Output the (X, Y) coordinate of the center of the cell containing the given text.  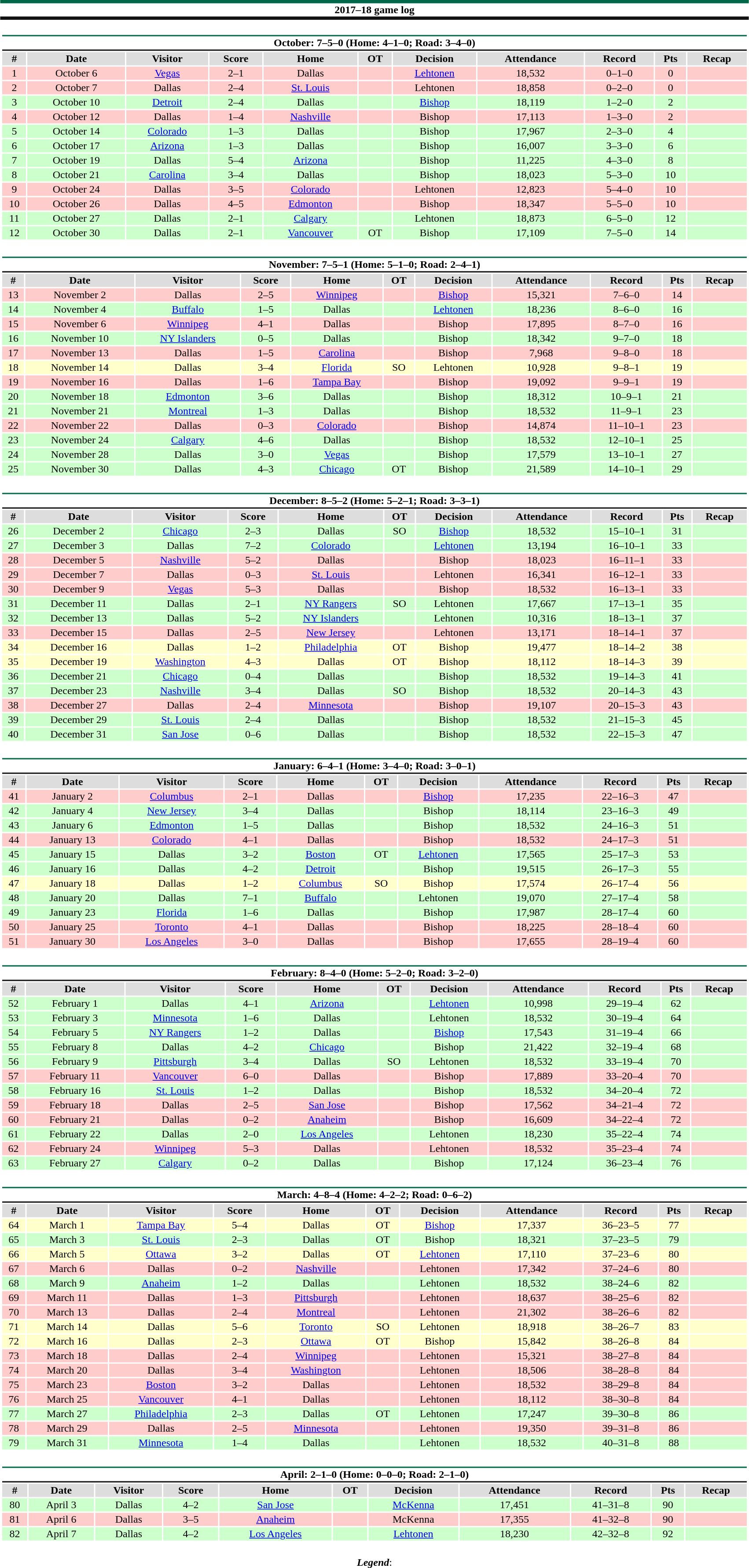
7,968 (541, 353)
19,070 (531, 898)
88 (673, 1443)
17,110 (532, 1254)
18,918 (532, 1327)
11–10–1 (626, 425)
0–1–0 (619, 73)
35–23–4 (624, 1148)
March 29 (67, 1428)
21,589 (541, 469)
38–28–8 (620, 1370)
38–24–6 (620, 1283)
10,316 (541, 618)
December 13 (78, 618)
16,609 (538, 1119)
7–6–0 (626, 295)
5–3–0 (619, 175)
44 (14, 840)
0–4 (253, 676)
January 25 (72, 927)
32–19–4 (624, 1047)
November 22 (80, 425)
19,350 (532, 1428)
January 30 (72, 942)
8–7–0 (626, 324)
November 4 (80, 309)
7–1 (250, 898)
April 7 (61, 1534)
40 (13, 734)
38–26–6 (620, 1312)
17,562 (538, 1105)
28–17–4 (620, 913)
81 (15, 1520)
1–3–0 (619, 117)
December 5 (78, 560)
35–22–4 (624, 1134)
34–22–4 (624, 1119)
18,225 (531, 927)
37–23–6 (620, 1254)
17–13–1 (627, 604)
38–26–8 (620, 1341)
21–15–3 (627, 720)
18–14–2 (627, 647)
19,515 (531, 869)
22–16–3 (620, 797)
12–10–1 (626, 440)
October 27 (77, 219)
December 3 (78, 546)
5–6 (239, 1327)
4–5 (236, 204)
39–31–8 (620, 1428)
11 (14, 219)
17,124 (538, 1163)
9–9–1 (626, 382)
March 1 (67, 1225)
20–14–3 (627, 691)
41–31–8 (611, 1505)
October 26 (77, 204)
8–6–0 (626, 309)
February 16 (75, 1090)
October 6 (77, 73)
November 21 (80, 411)
9–8–1 (626, 367)
19,107 (541, 705)
17,667 (541, 604)
10,928 (541, 367)
20 (13, 396)
26 (13, 531)
February 21 (75, 1119)
11–9–1 (626, 411)
34–20–4 (624, 1090)
1–2–0 (619, 102)
10,998 (538, 1003)
52 (13, 1003)
November: 7–5–1 (Home: 5–1–0; Road: 2–4–1) (374, 265)
33–20–4 (624, 1076)
16–11–1 (627, 560)
March 9 (67, 1283)
2–3–0 (619, 132)
18,236 (541, 309)
9–8–0 (626, 353)
46 (14, 869)
23–16–3 (620, 811)
83 (673, 1327)
34 (13, 647)
0–5 (266, 338)
29–19–4 (624, 1003)
March 20 (67, 1370)
January 20 (72, 898)
January 4 (72, 811)
1 (14, 73)
19–14–3 (627, 676)
21,422 (538, 1047)
18,321 (532, 1240)
14–10–1 (626, 469)
3 (14, 102)
17,337 (532, 1225)
October 12 (77, 117)
October 19 (77, 161)
18,347 (531, 204)
7–2 (253, 546)
75 (14, 1385)
50 (14, 927)
February 27 (75, 1163)
October 10 (77, 102)
October 7 (77, 88)
April 6 (61, 1520)
28–19–4 (620, 942)
December 27 (78, 705)
January: 6–4–1 (Home: 3–4–0; Road: 3–0–1) (374, 766)
11,225 (531, 161)
April 3 (61, 1505)
30 (13, 589)
28–18–4 (620, 927)
18,342 (541, 338)
63 (13, 1163)
December: 8–5–2 (Home: 5–2–1; Road: 3–3–1) (374, 501)
December 29 (78, 720)
17,889 (538, 1076)
17,655 (531, 942)
24 (13, 454)
3–6 (266, 396)
7–5–0 (619, 233)
November 24 (80, 440)
December 11 (78, 604)
0–2–0 (619, 88)
February 1 (75, 1003)
0–6 (253, 734)
15 (13, 324)
25–17–3 (620, 855)
February 22 (75, 1134)
2–0 (251, 1134)
38–26–7 (620, 1327)
16,007 (531, 146)
March 3 (67, 1240)
36 (13, 676)
22 (13, 425)
18,312 (541, 396)
18,858 (531, 88)
18,637 (532, 1298)
26–17–4 (620, 884)
73 (14, 1356)
January 6 (72, 826)
71 (14, 1327)
October 21 (77, 175)
March 11 (67, 1298)
February 24 (75, 1148)
33–19–4 (624, 1061)
38–27–8 (620, 1356)
17 (13, 353)
December 2 (78, 531)
October 14 (77, 132)
24–16–3 (620, 826)
February: 8–4–0 (Home: 5–2–0; Road: 3–2–0) (374, 973)
April: 2–1–0 (Home: 0–0–0; Road: 2–1–0) (374, 1474)
February 11 (75, 1076)
18–13–1 (627, 618)
17,579 (541, 454)
26–17–3 (620, 869)
October: 7–5–0 (Home: 4–1–0; Road: 3–4–0) (374, 43)
February 8 (75, 1047)
December 15 (78, 633)
November 18 (80, 396)
17,543 (538, 1032)
13,194 (541, 546)
March 25 (67, 1399)
November 2 (80, 295)
31–19–4 (624, 1032)
December 16 (78, 647)
57 (13, 1076)
16–12–1 (627, 575)
March 27 (67, 1414)
17,895 (541, 324)
67 (14, 1269)
January 16 (72, 869)
18,506 (532, 1370)
14,874 (541, 425)
16,341 (541, 575)
39–30–8 (620, 1414)
3–3–0 (619, 146)
78 (14, 1428)
5 (14, 132)
13–10–1 (626, 454)
36–23–4 (624, 1163)
2017–18 game log (374, 10)
19,477 (541, 647)
4–3–0 (619, 161)
5–4–0 (619, 190)
March 23 (67, 1385)
December 9 (78, 589)
7 (14, 161)
17,342 (532, 1269)
28 (13, 560)
22–15–3 (627, 734)
59 (13, 1105)
November 6 (80, 324)
January 18 (72, 884)
17,355 (514, 1520)
March 5 (67, 1254)
40–31–8 (620, 1443)
9–7–0 (626, 338)
27–17–4 (620, 898)
5–5–0 (619, 204)
18–14–1 (627, 633)
18–14–3 (627, 662)
18,114 (531, 811)
42 (14, 811)
38–30–8 (620, 1399)
32 (13, 618)
17,235 (531, 797)
16–13–1 (627, 589)
January 13 (72, 840)
November 28 (80, 454)
6–5–0 (619, 219)
January 15 (72, 855)
13,171 (541, 633)
November 13 (80, 353)
18,119 (531, 102)
24–17–3 (620, 840)
15–10–1 (627, 531)
12,823 (531, 190)
21,302 (532, 1312)
10–9–1 (626, 396)
17,113 (531, 117)
March 13 (67, 1312)
42–32–8 (611, 1534)
17,987 (531, 913)
17,967 (531, 132)
19,092 (541, 382)
13 (13, 295)
54 (13, 1032)
17,247 (532, 1414)
December 31 (78, 734)
38–25–6 (620, 1298)
37–24–6 (620, 1269)
18,873 (531, 219)
November 30 (80, 469)
February 18 (75, 1105)
November 10 (80, 338)
65 (14, 1240)
March: 4–8–4 (Home: 4–2–2; Road: 0–6–2) (374, 1195)
December 21 (78, 676)
December 7 (78, 575)
March 14 (67, 1327)
February 5 (75, 1032)
March 6 (67, 1269)
92 (668, 1534)
41–32–8 (611, 1520)
48 (14, 898)
69 (14, 1298)
16–10–1 (627, 546)
January 2 (72, 797)
34–21–4 (624, 1105)
November 14 (80, 367)
December 19 (78, 662)
9 (14, 190)
37–23–5 (620, 1240)
November 16 (80, 382)
17,574 (531, 884)
March 16 (67, 1341)
4–6 (266, 440)
February 9 (75, 1061)
17,565 (531, 855)
36–23–5 (620, 1225)
61 (13, 1134)
20–15–3 (627, 705)
15,842 (532, 1341)
October 30 (77, 233)
30–19–4 (624, 1018)
October 24 (77, 190)
October 17 (77, 146)
March 18 (67, 1356)
March 31 (67, 1443)
6–0 (251, 1076)
17,109 (531, 233)
December 23 (78, 691)
January 23 (72, 913)
17,451 (514, 1505)
38–29–8 (620, 1385)
February 3 (75, 1018)
